Determine the (X, Y) coordinate at the center of the cell enclosing the given text.  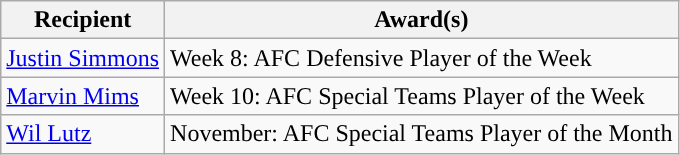
November: AFC Special Teams Player of the Month (422, 134)
Wil Lutz (83, 134)
Recipient (83, 20)
Week 8: AFC Defensive Player of the Week (422, 58)
Week 10: AFC Special Teams Player of the Week (422, 96)
Justin Simmons (83, 58)
Marvin Mims (83, 96)
Award(s) (422, 20)
